Provide the (X, Y) coordinate of the cell's center where the given text is located.  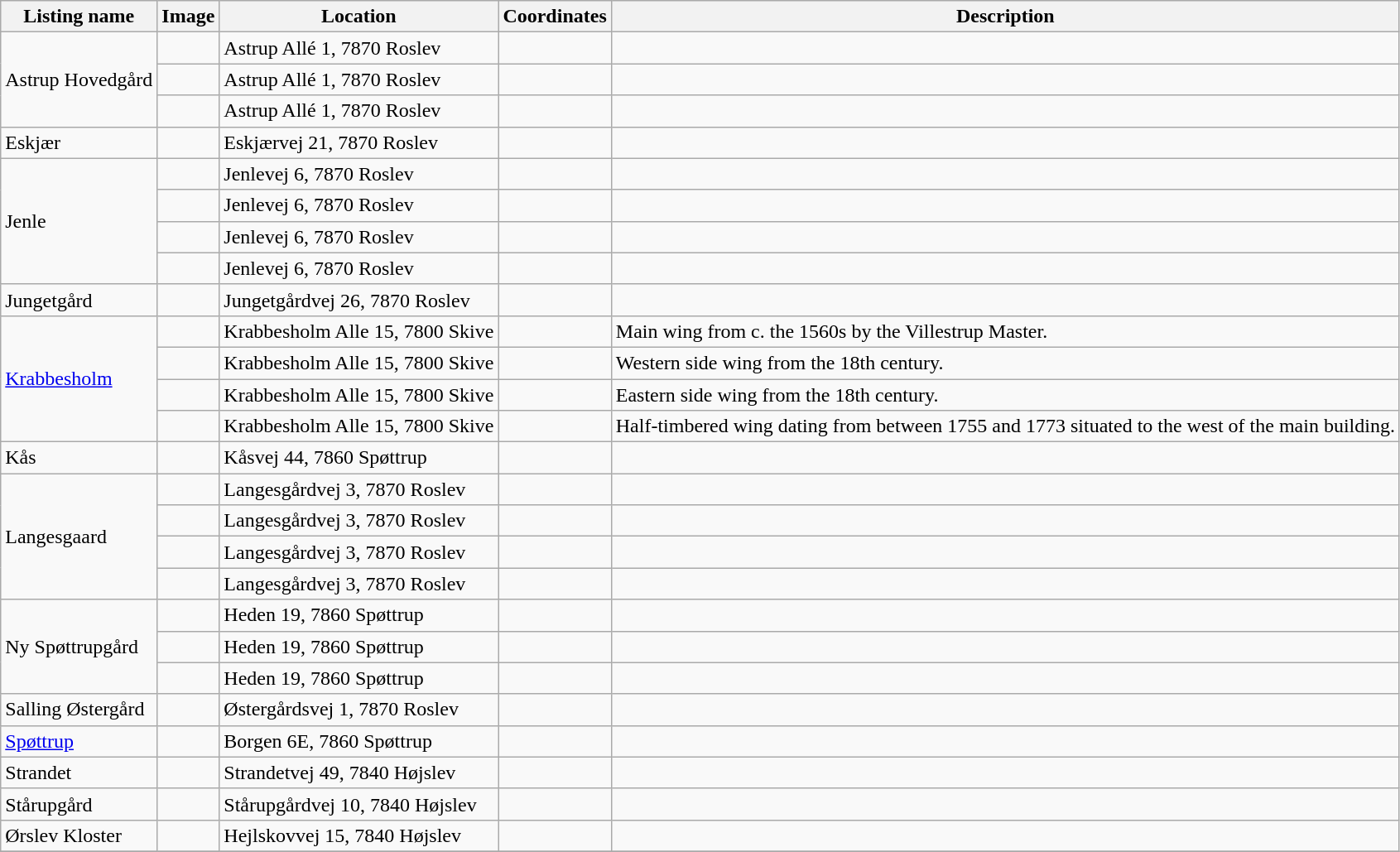
Coordinates (555, 17)
Borgen 6E, 7860 Spøttrup (359, 741)
Astrup Hovedgård (79, 79)
Jungetgårdvej 26, 7870 Roslev (359, 300)
Krabbesholm (79, 378)
Stårupgård (79, 804)
Ny Spøttrupgård (79, 647)
Strandet (79, 773)
Eskjær (79, 142)
Stårupgårdvej 10, 7840 Højslev (359, 804)
Ørslev Kloster (79, 835)
Kås (79, 458)
Salling Østergård (79, 710)
Eastern side wing from the 18th century. (1005, 395)
Jenle (79, 221)
Main wing from c. the 1560s by the Villestrup Master. (1005, 331)
Østergårdsvej 1, 7870 Roslev (359, 710)
Strandetvej 49, 7840 Højslev (359, 773)
Description (1005, 17)
Kåsvej 44, 7860 Spøttrup (359, 458)
Half-timbered wing dating from between 1755 and 1773 situated to the west of the main building. (1005, 426)
Western side wing from the 18th century. (1005, 363)
Listing name (79, 17)
Eskjærvej 21, 7870 Roslev (359, 142)
Langesgaard (79, 537)
Spøttrup (79, 741)
Hejlskovvej 15, 7840 Højslev (359, 835)
Jungetgård (79, 300)
Image (189, 17)
Location (359, 17)
